Capture the cell that displays the provided text and extract its (x, y) central coordinate. 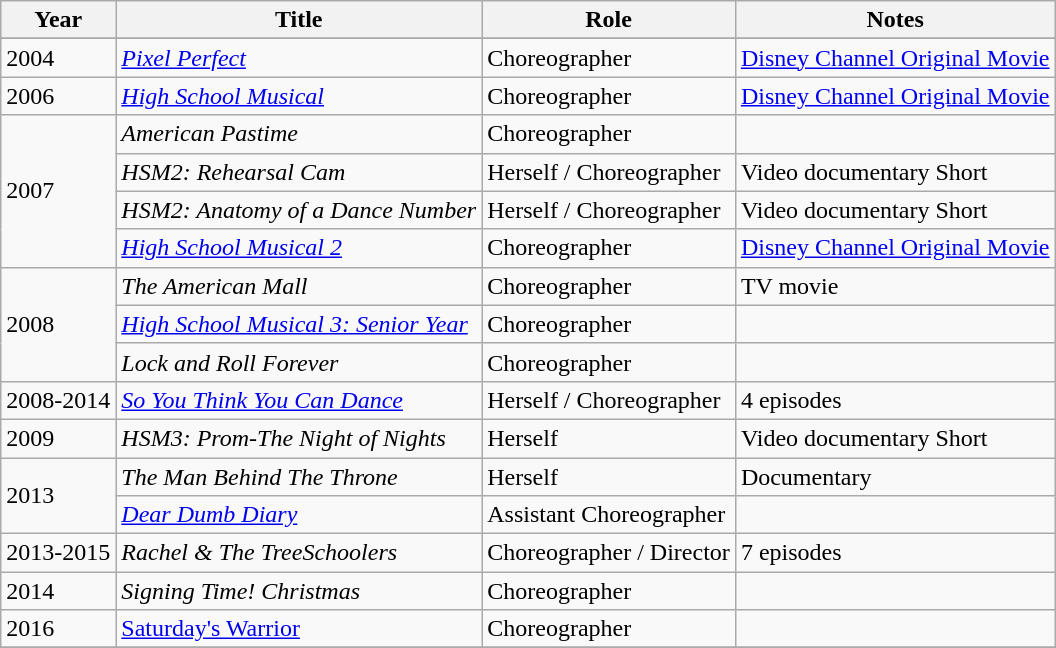
The Man Behind The Throne (299, 477)
HSM3: Prom-The Night of Nights (299, 438)
TV movie (895, 286)
2016 (58, 629)
Role (609, 20)
Saturday's Warrior (299, 629)
2007 (58, 191)
Lock and Roll Forever (299, 362)
Rachel & The TreeSchoolers (299, 553)
2013 (58, 496)
Year (58, 20)
2008-2014 (58, 400)
Choreographer / Director (609, 553)
Notes (895, 20)
4 episodes (895, 400)
2014 (58, 591)
2009 (58, 438)
2006 (58, 96)
2004 (58, 58)
American Pastime (299, 134)
High School Musical 3: Senior Year (299, 324)
HSM2: Anatomy of a Dance Number (299, 210)
Dear Dumb Diary (299, 515)
High School Musical (299, 96)
Signing Time! Christmas (299, 591)
Title (299, 20)
Pixel Perfect (299, 58)
Documentary (895, 477)
7 episodes (895, 553)
So You Think You Can Dance (299, 400)
Assistant Choreographer (609, 515)
2013-2015 (58, 553)
2008 (58, 324)
The American Mall (299, 286)
HSM2: Rehearsal Cam (299, 172)
High School Musical 2 (299, 248)
